Determine the [X, Y] coordinate at the center of the cell enclosing the given text.  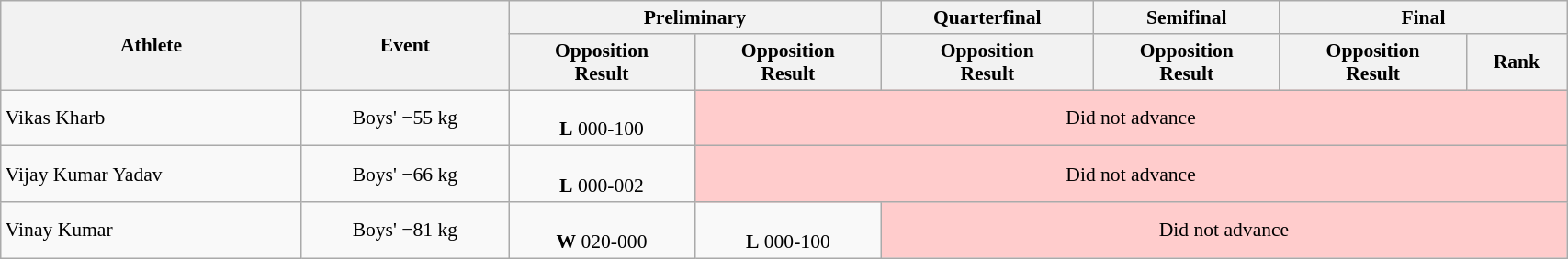
W 020-000 [603, 230]
Boys' −55 kg [404, 118]
Rank [1517, 62]
Boys' −66 kg [404, 175]
Final [1423, 17]
Athlete [151, 46]
Vijay Kumar Yadav [151, 175]
Quarterfinal [987, 17]
Semifinal [1187, 17]
L 000-002 [603, 175]
Preliminary [695, 17]
Vinay Kumar [151, 230]
Vikas Kharb [151, 118]
Boys' −81 kg [404, 230]
Event [404, 46]
